Identify which cell holds the provided text, then report its (X, Y) central coordinate. 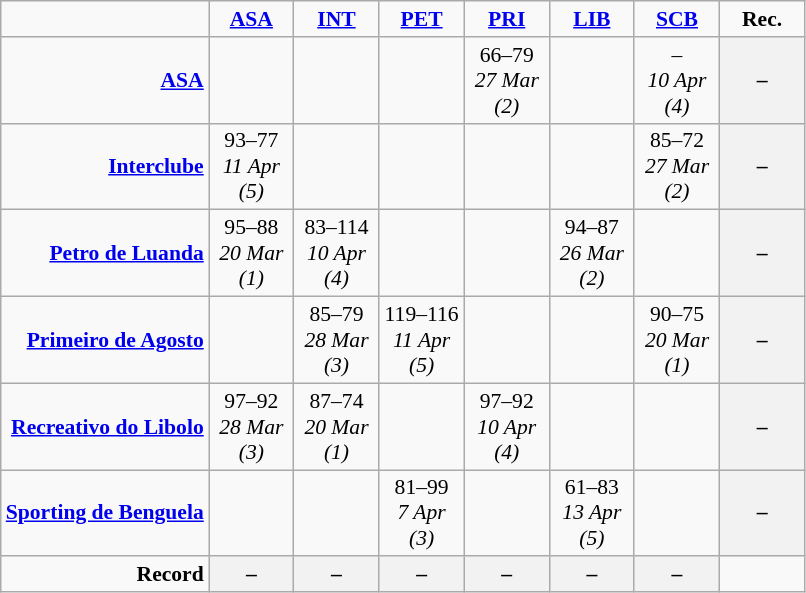
PRI (506, 19)
Rec. (762, 19)
61–8313 Apr (5) (592, 514)
SCB (676, 19)
Primeiro de Agosto (105, 340)
Record (105, 575)
95–8820 Mar (1) (252, 254)
85–7928 Mar (3) (336, 340)
119–11611 Apr (5) (422, 340)
87–7420 Mar (1) (336, 426)
94–8726 Mar (2) (592, 254)
Petro de Luanda (105, 254)
Recreativo do Libolo (105, 426)
97–9228 Mar (3) (252, 426)
PET (422, 19)
Interclube (105, 166)
81–997 Apr (3) (422, 514)
66–7927 Mar (2) (506, 80)
90–7520 Mar (1) (676, 340)
97–9210 Apr (4) (506, 426)
–10 Apr (4) (676, 80)
LIB (592, 19)
83–11410 Apr (4) (336, 254)
INT (336, 19)
93–7711 Apr (5) (252, 166)
Sporting de Benguela (105, 514)
85–7227 Mar (2) (676, 166)
